Find where the given text appears and provide that cell's center as [x, y] coordinate. 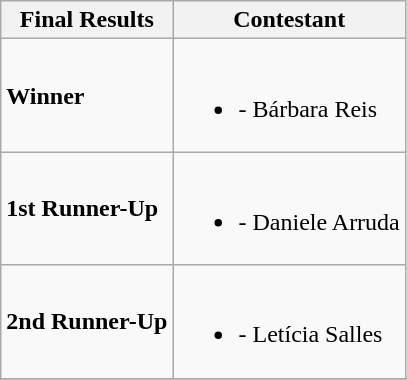
- Bárbara Reis [289, 96]
- Letícia Salles [289, 322]
Winner [87, 96]
1st Runner-Up [87, 208]
- Daniele Arruda [289, 208]
Contestant [289, 20]
2nd Runner-Up [87, 322]
Final Results [87, 20]
